Output the (x, y) coordinate of the center of the cell containing the given text.  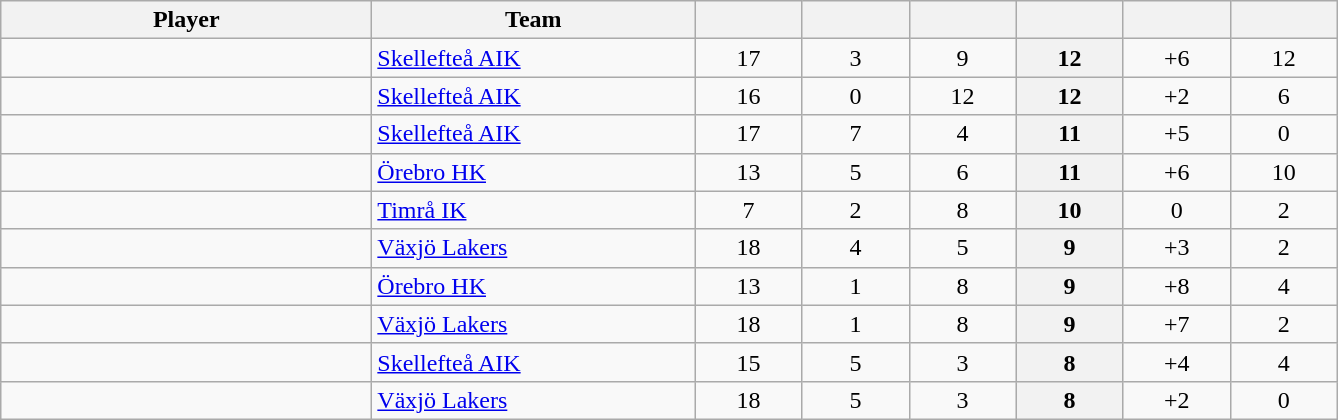
+5 (1176, 134)
16 (748, 96)
Timrå IK (534, 210)
+7 (1176, 324)
15 (748, 362)
+8 (1176, 286)
Team (534, 20)
Player (186, 20)
+3 (1176, 248)
+4 (1176, 362)
